Search for the cell housing the specified text and yield its [x, y] center coordinate. 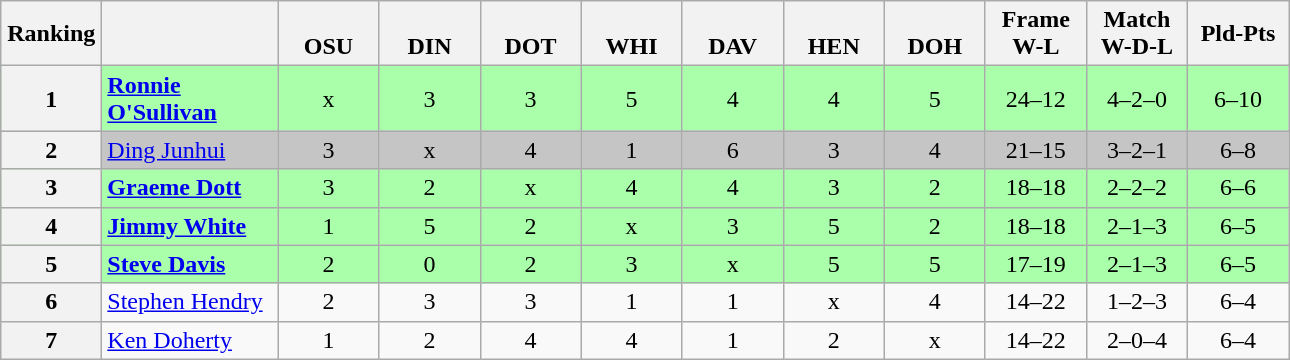
0 [430, 264]
2–0–4 [1136, 340]
Graeme Dott [190, 188]
HEN [834, 34]
Steve Davis [190, 264]
WHI [632, 34]
17–19 [1036, 264]
24–12 [1036, 98]
Stephen Hendry [190, 302]
6–6 [1238, 188]
DIN [430, 34]
2–2–2 [1136, 188]
MatchW-D-L [1136, 34]
1–2–3 [1136, 302]
Ding Junhui [190, 150]
Ronnie O'Sullivan [190, 98]
4–2–0 [1136, 98]
OSU [328, 34]
Ranking [52, 34]
6–8 [1238, 150]
7 [52, 340]
DOT [530, 34]
21–15 [1036, 150]
6–10 [1238, 98]
DOH [934, 34]
3–2–1 [1136, 150]
DAV [732, 34]
FrameW-L [1036, 34]
Jimmy White [190, 226]
Pld-Pts [1238, 34]
Ken Doherty [190, 340]
